Return the (X, Y) coordinate for the center point of the cell that contains the specified text.  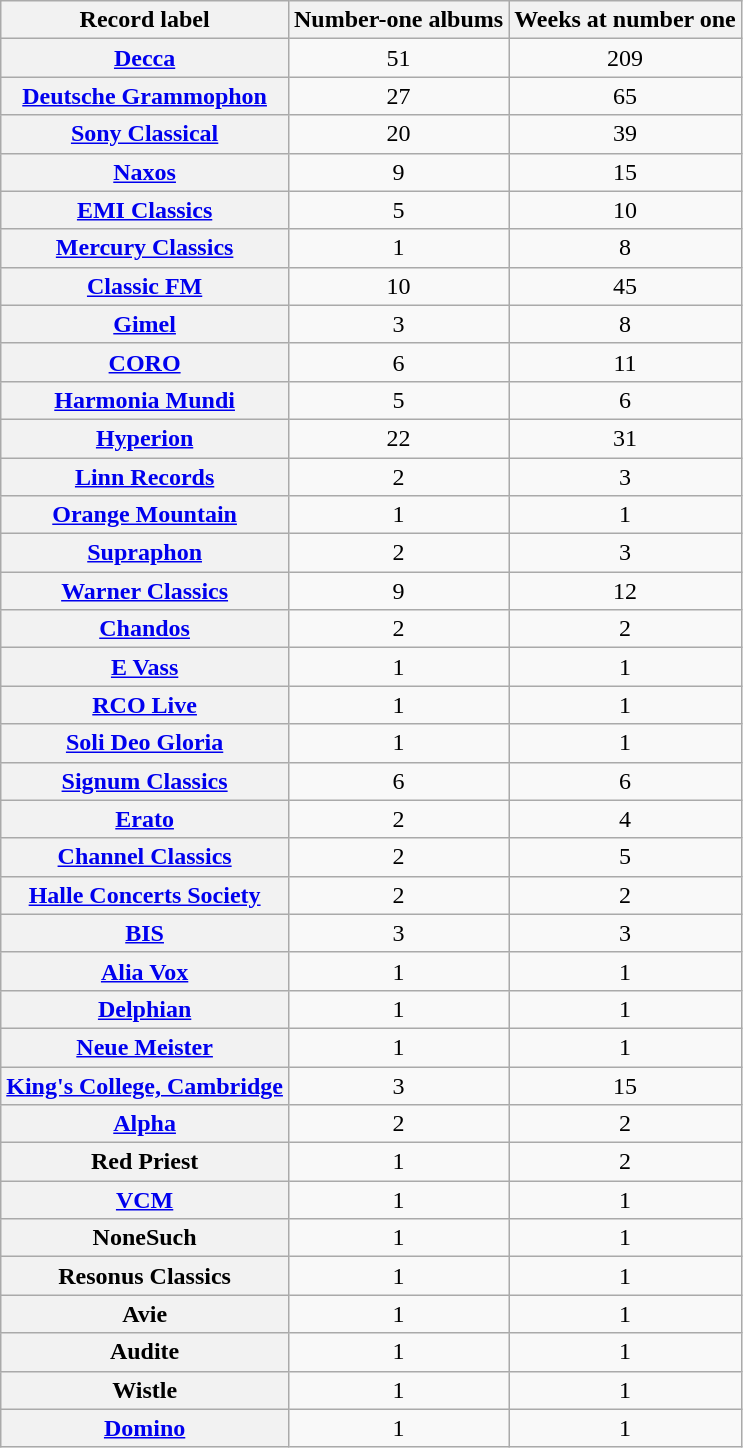
Gimel (145, 324)
Neue Meister (145, 1047)
22 (398, 438)
Wistle (145, 1390)
45 (626, 286)
CORO (145, 362)
Alpha (145, 1124)
65 (626, 96)
Weeks at number one (626, 20)
39 (626, 134)
EMI Classics (145, 210)
BIS (145, 933)
51 (398, 58)
Orange Mountain (145, 515)
King's College, Cambridge (145, 1085)
Resonus Classics (145, 1276)
Halle Concerts Society (145, 895)
209 (626, 58)
Soli Deo Gloria (145, 743)
20 (398, 134)
Number-one albums (398, 20)
4 (626, 819)
Domino (145, 1428)
VCM (145, 1200)
Mercury Classics (145, 248)
Supraphon (145, 553)
Record label (145, 20)
Delphian (145, 1009)
Harmonia Mundi (145, 400)
Linn Records (145, 477)
Signum Classics (145, 781)
Avie (145, 1314)
11 (626, 362)
NoneSuch (145, 1238)
Hyperion (145, 438)
Sony Classical (145, 134)
RCO Live (145, 705)
12 (626, 591)
Channel Classics (145, 857)
Red Priest (145, 1162)
Audite (145, 1352)
Naxos (145, 172)
Warner Classics (145, 591)
Classic FM (145, 286)
E Vass (145, 667)
31 (626, 438)
27 (398, 96)
Erato (145, 819)
Decca (145, 58)
Deutsche Grammophon (145, 96)
Alia Vox (145, 971)
Chandos (145, 629)
